Return the [x, y] coordinate for the center point of the cell that contains the specified text.  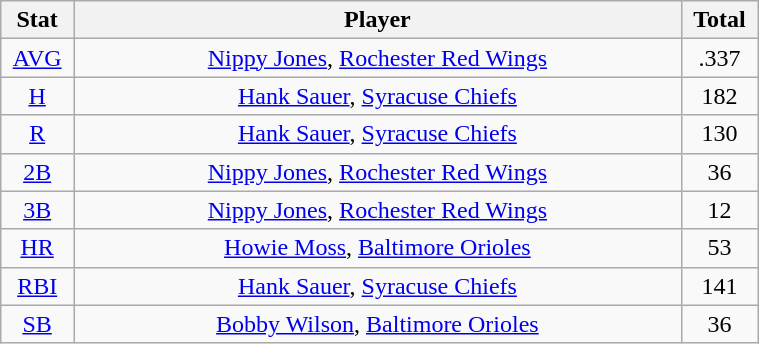
HR [38, 248]
.337 [719, 58]
Howie Moss, Baltimore Orioles [378, 248]
182 [719, 96]
53 [719, 248]
Total [719, 20]
H [38, 96]
Player [378, 20]
141 [719, 286]
R [38, 134]
Bobby Wilson, Baltimore Orioles [378, 324]
12 [719, 210]
Stat [38, 20]
RBI [38, 286]
AVG [38, 58]
130 [719, 134]
SB [38, 324]
3B [38, 210]
2B [38, 172]
